For the text-containing cell, return its midpoint in (X, Y) coordinate format. 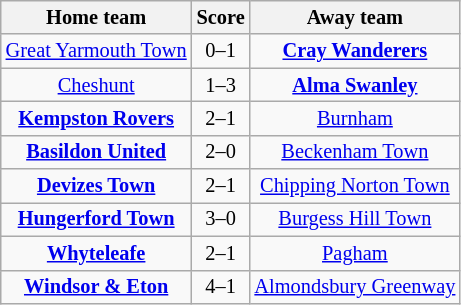
Burgess Hill Town (356, 219)
Whyteleafe (96, 253)
Almondsbury Greenway (356, 287)
Alma Swanley (356, 85)
1–3 (221, 85)
Cray Wanderers (356, 51)
3–0 (221, 219)
Chipping Norton Town (356, 186)
Windsor & Eton (96, 287)
Cheshunt (96, 85)
Hungerford Town (96, 219)
Beckenham Town (356, 152)
Great Yarmouth Town (96, 51)
2–0 (221, 152)
Basildon United (96, 152)
Score (221, 17)
Away team (356, 17)
Burnham (356, 118)
0–1 (221, 51)
Devizes Town (96, 186)
Pagham (356, 253)
4–1 (221, 287)
Home team (96, 17)
Kempston Rovers (96, 118)
